Scan for the cell matching the given text and deliver its (X, Y) coordinate at center. 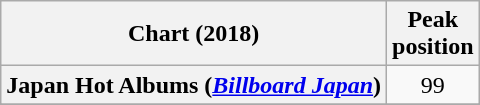
Chart (2018) (194, 34)
Japan Hot Albums (Billboard Japan) (194, 85)
Peak position (433, 34)
99 (433, 85)
